Return (x, y) of the center of cell containing provided text 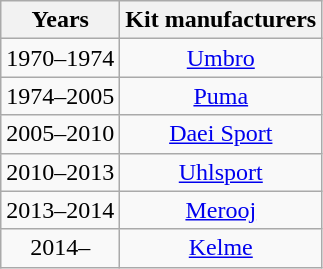
2014– (60, 248)
1974–2005 (60, 96)
Kelme (221, 248)
Umbro (221, 58)
Puma (221, 96)
Years (60, 20)
Uhlsport (221, 172)
1970–1974 (60, 58)
Kit manufacturers (221, 20)
2010–2013 (60, 172)
2013–2014 (60, 210)
2005–2010 (60, 134)
Merooj (221, 210)
Daei Sport (221, 134)
